Capture the cell that displays the provided text and extract its (x, y) central coordinate. 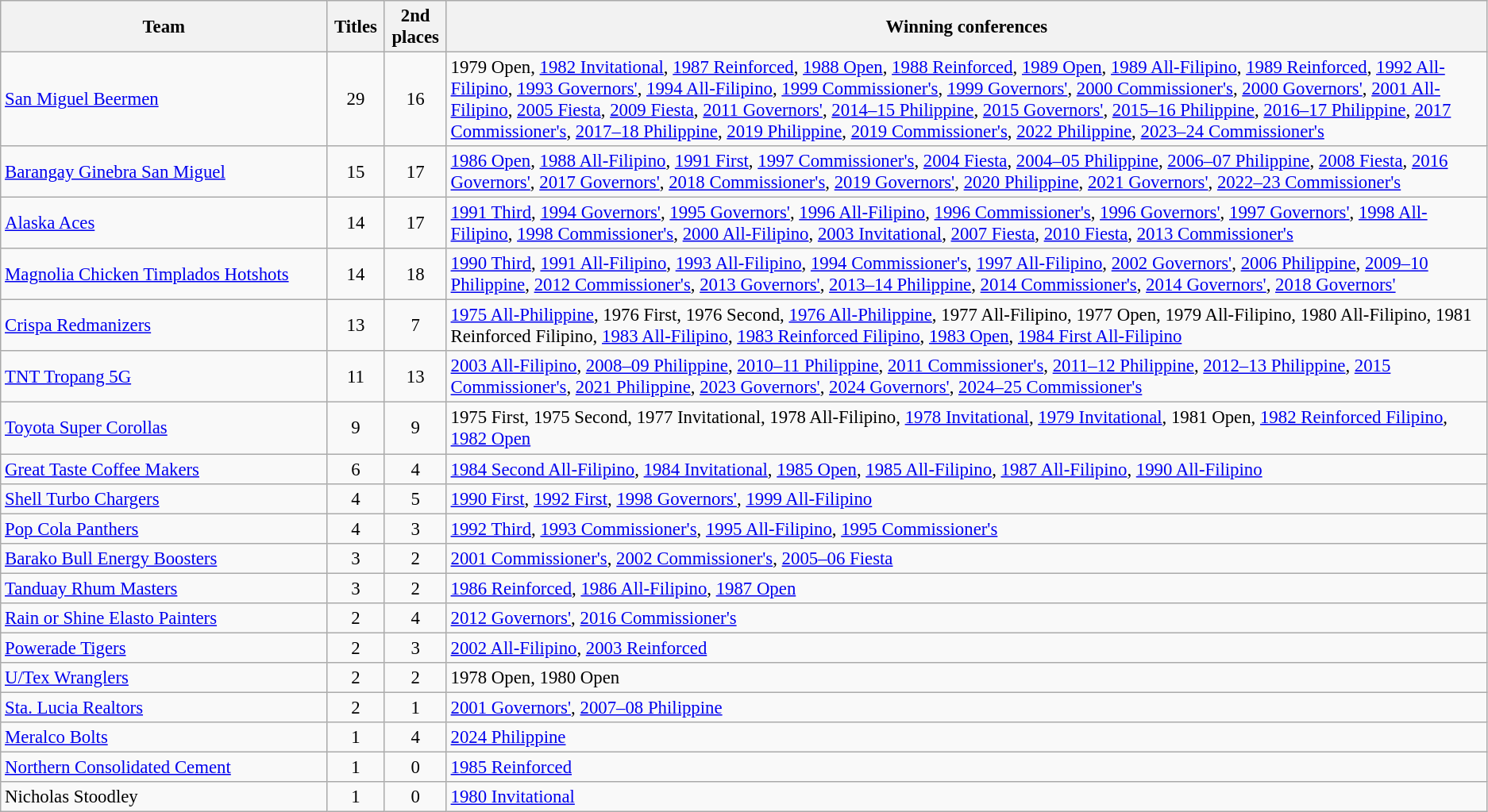
Titles (356, 27)
1984 Second All-Filipino, 1984 Invitational, 1985 Open, 1985 All-Filipino, 1987 All-Filipino, 1990 All-Filipino (966, 469)
7 (415, 325)
1985 Reinforced (966, 768)
2012 Governors', 2016 Commissioner's (966, 618)
Magnolia Chicken Timplados Hotshots (164, 275)
18 (415, 275)
15 (356, 171)
San Miguel Beermen (164, 100)
Barangay Ginebra San Miguel (164, 171)
Northern Consolidated Cement (164, 768)
Nicholas Stoodley (164, 797)
Barako Bull Energy Boosters (164, 558)
Team (164, 27)
2ndplaces (415, 27)
Sta. Lucia Realtors (164, 707)
1992 Third, 1993 Commissioner's, 1995 All-Filipino, 1995 Commissioner's (966, 529)
Great Taste Coffee Makers (164, 469)
1978 Open, 1980 Open (966, 678)
1986 Reinforced, 1986 All-Filipino, 1987 Open (966, 588)
1990 First, 1992 First, 1998 Governors', 1999 All-Filipino (966, 498)
Alaska Aces (164, 224)
TNT Tropang 5G (164, 376)
Pop Cola Panthers (164, 529)
5 (415, 498)
Tanduay Rhum Masters (164, 588)
Crispa Redmanizers (164, 325)
16 (415, 100)
Winning conferences (966, 27)
29 (356, 100)
Rain or Shine Elasto Painters (164, 618)
Powerade Tigers (164, 648)
2001 Commissioner's, 2002 Commissioner's, 2005–06 Fiesta (966, 558)
2002 All-Filipino, 2003 Reinforced (966, 648)
Toyota Super Corollas (164, 429)
2001 Governors', 2007–08 Philippine (966, 707)
1975 First, 1975 Second, 1977 Invitational, 1978 All-Filipino, 1978 Invitational, 1979 Invitational, 1981 Open, 1982 Reinforced Filipino, 1982 Open (966, 429)
Shell Turbo Chargers (164, 498)
1980 Invitational (966, 797)
U/Tex Wranglers (164, 678)
Meralco Bolts (164, 737)
6 (356, 469)
2024 Philippine (966, 737)
11 (356, 376)
